From the cell containing the given text, extract its center point as (X, Y) coordinate. 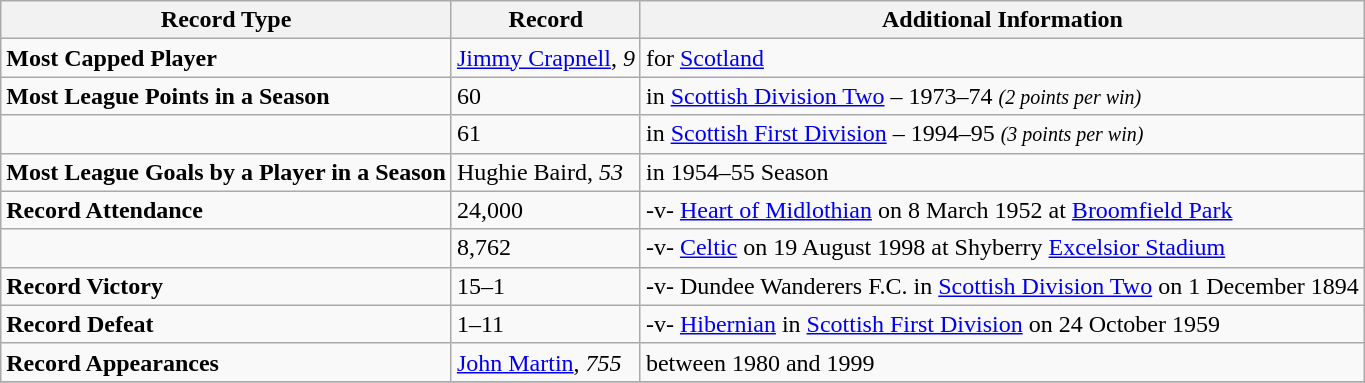
Record Type (226, 20)
Record Victory (226, 286)
Most League Goals by a Player in a Season (226, 172)
60 (546, 96)
Record Appearances (226, 362)
between 1980 and 1999 (1002, 362)
-v- Heart of Midlothian on 8 March 1952 at Broomfield Park (1002, 210)
in Scottish First Division – 1994–95 (3 points per win) (1002, 134)
-v- Dundee Wanderers F.C. in Scottish Division Two on 1 December 1894 (1002, 286)
Record Attendance (226, 210)
15–1 (546, 286)
61 (546, 134)
for Scotland (1002, 58)
24,000 (546, 210)
-v- Celtic on 19 August 1998 at Shyberry Excelsior Stadium (1002, 248)
Most Capped Player (226, 58)
Most League Points in a Season (226, 96)
8,762 (546, 248)
John Martin, 755 (546, 362)
Additional Information (1002, 20)
Hughie Baird, 53 (546, 172)
Record (546, 20)
in 1954–55 Season (1002, 172)
Record Defeat (226, 324)
in Scottish Division Two – 1973–74 (2 points per win) (1002, 96)
Jimmy Crapnell, 9 (546, 58)
-v- Hibernian in Scottish First Division on 24 October 1959 (1002, 324)
1–11 (546, 324)
